Capture the cell that displays the provided text and extract its [X, Y] central coordinate. 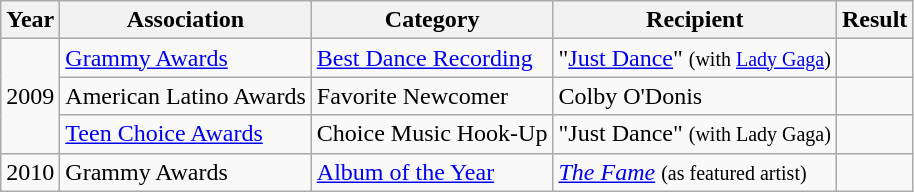
Best Dance Recording [432, 58]
American Latino Awards [186, 96]
Association [186, 20]
Album of the Year [432, 172]
Result [874, 20]
Choice Music Hook-Up [432, 134]
Favorite Newcomer [432, 96]
Category [432, 20]
The Fame (as featured artist) [694, 172]
Teen Choice Awards [186, 134]
Recipient [694, 20]
Year [30, 20]
2010 [30, 172]
2009 [30, 96]
Colby O'Donis [694, 96]
